For the text-containing cell, return its midpoint in (x, y) coordinate format. 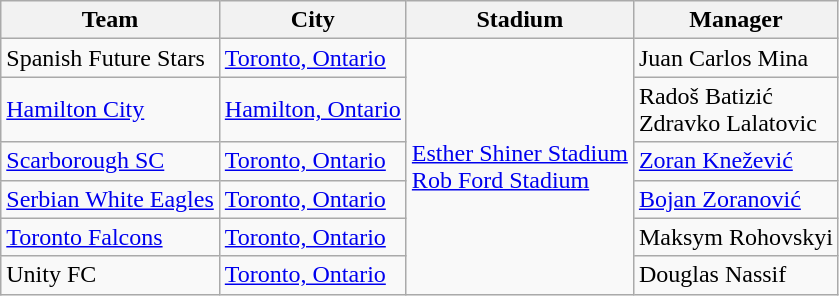
Radoš BatizićZdravko Lalatovic (736, 110)
Serbian White Eagles (110, 199)
Spanish Future Stars (110, 58)
Hamilton, Ontario (312, 110)
Hamilton City (110, 110)
City (312, 20)
Stadium (520, 20)
Toronto Falcons (110, 237)
Bojan Zoranović (736, 199)
Zoran Knežević (736, 161)
Team (110, 20)
Esther Shiner StadiumRob Ford Stadium (520, 166)
Douglas Nassif (736, 275)
Unity FC (110, 275)
Manager (736, 20)
Maksym Rohovskyi (736, 237)
Juan Carlos Mina (736, 58)
Scarborough SC (110, 161)
